Extract the (x, y) coordinate from the center of the cell holding the provided text.  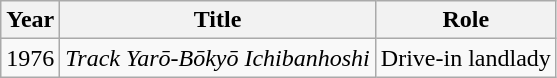
1976 (30, 58)
Title (218, 20)
Drive-in landlady (466, 58)
Year (30, 20)
Role (466, 20)
Track Yarō-Bōkyō Ichibanhoshi (218, 58)
